Return the (X, Y) coordinate for the center point of the cell that contains the specified text.  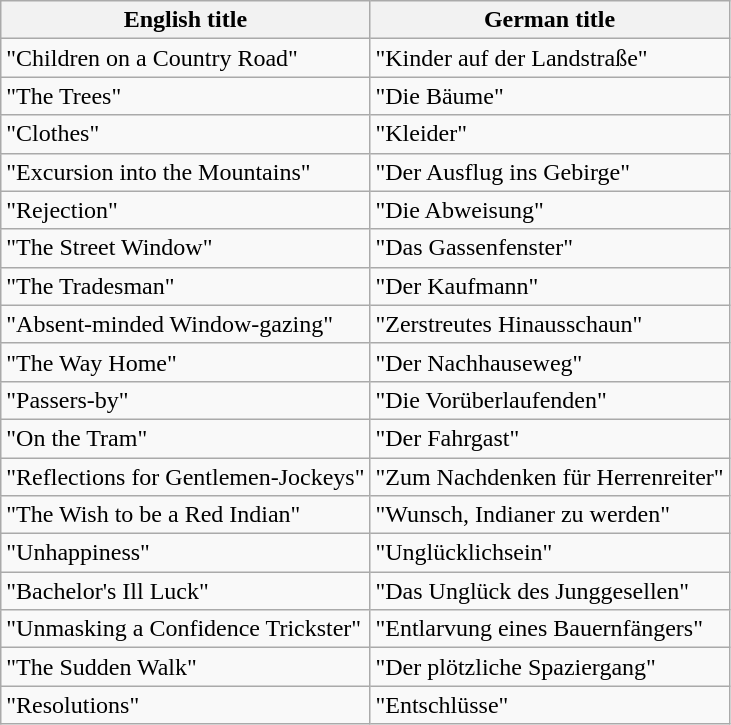
English title (186, 20)
"Das Unglück des Junggesellen" (550, 591)
"On the Tram" (186, 438)
"Zum Nachdenken für Herrenreiter" (550, 477)
"Der Nachhauseweg" (550, 362)
"Bachelor's Ill Luck" (186, 591)
"Der plötzliche Spaziergang" (550, 667)
"Unglücklichsein" (550, 553)
"Unhappiness" (186, 553)
"The Street Window" (186, 248)
"Passers-by" (186, 400)
"Reflections for Gentlemen-Jockeys" (186, 477)
"The Way Home" (186, 362)
"Der Kaufmann" (550, 286)
"Die Abweisung" (550, 210)
"The Sudden Walk" (186, 667)
"Unmasking a Confidence Trickster" (186, 629)
"Das Gassenfenster" (550, 248)
"Die Vorüberlaufenden" (550, 400)
"Entlarvung eines Bauernfängers" (550, 629)
"The Tradesman" (186, 286)
"Children on a Country Road" (186, 58)
"Entschlüsse" (550, 705)
"Die Bäume" (550, 96)
"Zerstreutes Hinausschaun" (550, 324)
"Clothes" (186, 134)
"Absent-minded Window-gazing" (186, 324)
"Kinder auf der Landstraße" (550, 58)
"Excursion into the Mountains" (186, 172)
"Der Fahrgast" (550, 438)
"The Wish to be a Red Indian" (186, 515)
German title (550, 20)
"The Trees" (186, 96)
"Der Ausflug ins Gebirge" (550, 172)
"Wunsch, Indianer zu werden" (550, 515)
"Kleider" (550, 134)
"Resolutions" (186, 705)
"Rejection" (186, 210)
